Output the [X, Y] coordinate of the center of the cell containing the given text.  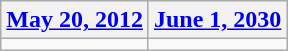
June 1, 2030 [217, 20]
May 20, 2012 [75, 20]
